Identify which cell holds the provided text, then report its [x, y] central coordinate. 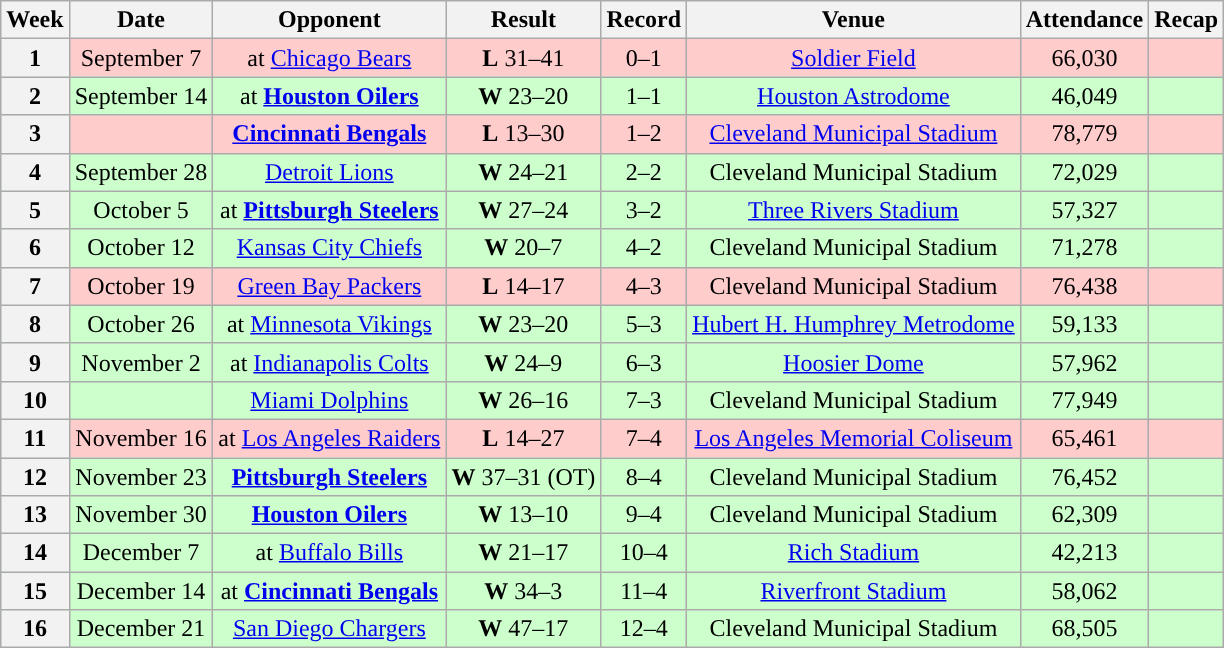
4 [35, 172]
3 [35, 134]
5 [35, 210]
December 21 [141, 629]
8–4 [644, 477]
Rich Stadium [854, 553]
W 20–7 [524, 248]
12 [35, 477]
2 [35, 96]
Soldier Field [854, 58]
9–4 [644, 515]
11–4 [644, 591]
W 24–9 [524, 362]
November 2 [141, 362]
L 14–17 [524, 286]
1 [35, 58]
San Diego Chargers [330, 629]
76,452 [1084, 477]
7–4 [644, 438]
October 12 [141, 248]
Kansas City Chiefs [330, 248]
W 27–24 [524, 210]
Hoosier Dome [854, 362]
66,030 [1084, 58]
Result [524, 20]
10 [35, 400]
November 30 [141, 515]
4–2 [644, 248]
6–3 [644, 362]
at Minnesota Vikings [330, 324]
Los Angeles Memorial Coliseum [854, 438]
16 [35, 629]
September 28 [141, 172]
58,062 [1084, 591]
L 31–41 [524, 58]
76,438 [1084, 286]
Record [644, 20]
57,327 [1084, 210]
at Cincinnati Bengals [330, 591]
W 13–10 [524, 515]
at Buffalo Bills [330, 553]
Riverfront Stadium [854, 591]
65,461 [1084, 438]
October 5 [141, 210]
September 14 [141, 96]
8 [35, 324]
Cincinnati Bengals [330, 134]
6 [35, 248]
Miami Dolphins [330, 400]
November 16 [141, 438]
68,505 [1084, 629]
at Chicago Bears [330, 58]
7–3 [644, 400]
1–2 [644, 134]
at Houston Oilers [330, 96]
46,049 [1084, 96]
W 47–17 [524, 629]
W 24–21 [524, 172]
0–1 [644, 58]
at Indianapolis Colts [330, 362]
59,133 [1084, 324]
October 19 [141, 286]
W 21–17 [524, 553]
Date [141, 20]
September 7 [141, 58]
77,949 [1084, 400]
December 14 [141, 591]
Detroit Lions [330, 172]
at Los Angeles Raiders [330, 438]
10–4 [644, 553]
3–2 [644, 210]
13 [35, 515]
L 13–30 [524, 134]
42,213 [1084, 553]
W 34–3 [524, 591]
Houston Astrodome [854, 96]
Opponent [330, 20]
at Pittsburgh Steelers [330, 210]
Week [35, 20]
15 [35, 591]
October 26 [141, 324]
Three Rivers Stadium [854, 210]
Venue [854, 20]
57,962 [1084, 362]
Hubert H. Humphrey Metrodome [854, 324]
9 [35, 362]
72,029 [1084, 172]
Houston Oilers [330, 515]
W 37–31 (OT) [524, 477]
W 26–16 [524, 400]
Pittsburgh Steelers [330, 477]
5–3 [644, 324]
1–1 [644, 96]
62,309 [1084, 515]
12–4 [644, 629]
Recap [1186, 20]
14 [35, 553]
November 23 [141, 477]
71,278 [1084, 248]
7 [35, 286]
Attendance [1084, 20]
4–3 [644, 286]
Green Bay Packers [330, 286]
11 [35, 438]
78,779 [1084, 134]
L 14–27 [524, 438]
2–2 [644, 172]
December 7 [141, 553]
